Pinpoint the cell where the given text exists, returning its [X, Y] midpoint coordinate. 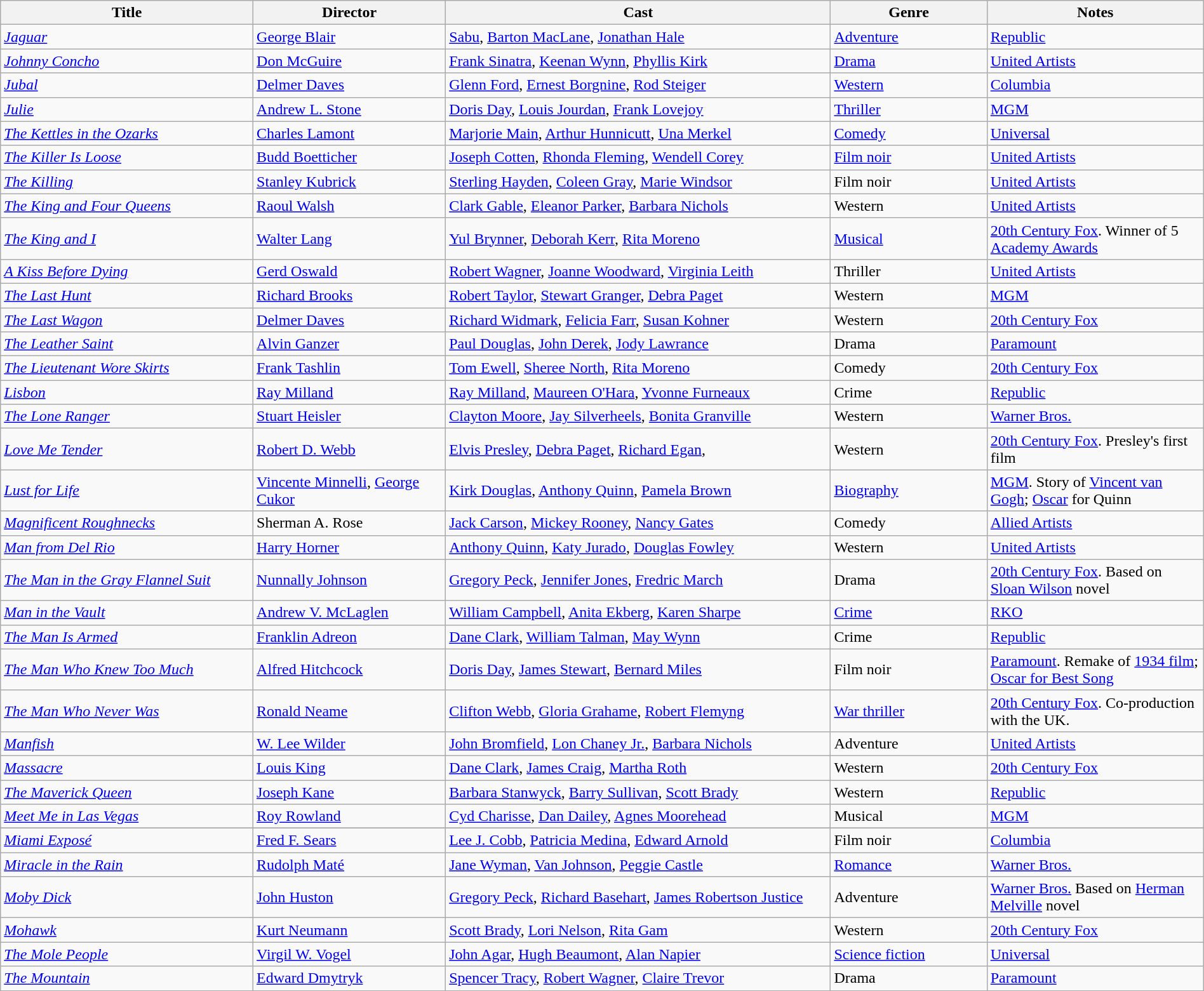
Clifton Webb, Gloria Grahame, Robert Flemyng [638, 711]
Warner Bros. Based on Herman Melville novel [1095, 898]
Glenn Ford, Ernest Borgnine, Rod Steiger [638, 85]
Walter Lang [349, 239]
Clayton Moore, Jay Silverheels, Bonita Granville [638, 416]
Dane Clark, James Craig, Martha Roth [638, 768]
Stuart Heisler [349, 416]
Title [127, 13]
Stanley Kubrick [349, 182]
Tom Ewell, Sheree North, Rita Moreno [638, 368]
The Last Wagon [127, 319]
The Man in the Gray Flannel Suit [127, 580]
John Bromfield, Lon Chaney Jr., Barbara Nichols [638, 743]
The Leather Saint [127, 344]
Dane Clark, William Talman, May Wynn [638, 637]
Johnny Concho [127, 61]
Sterling Hayden, Coleen Gray, Marie Windsor [638, 182]
Yul Brynner, Deborah Kerr, Rita Moreno [638, 239]
Science fiction [909, 954]
Sabu, Barton MacLane, Jonathan Hale [638, 37]
W. Lee Wilder [349, 743]
Kirk Douglas, Anthony Quinn, Pamela Brown [638, 490]
Romance [909, 865]
Gregory Peck, Jennifer Jones, Fredric March [638, 580]
The Maverick Queen [127, 792]
Man in the Vault [127, 613]
Charles Lamont [349, 133]
Lee J. Cobb, Patricia Medina, Edward Arnold [638, 841]
Scott Brady, Lori Nelson, Rita Gam [638, 930]
Biography [909, 490]
The King and I [127, 239]
20th Century Fox. Co-production with the UK. [1095, 711]
John Agar, Hugh Beaumont, Alan Napier [638, 954]
Julie [127, 109]
John Huston [349, 898]
Alvin Ganzer [349, 344]
Harry Horner [349, 547]
Richard Brooks [349, 295]
Nunnally Johnson [349, 580]
RKO [1095, 613]
Frank Tashlin [349, 368]
Lisbon [127, 392]
Kurt Neumann [349, 930]
Robert Wagner, Joanne Woodward, Virginia Leith [638, 271]
Genre [909, 13]
Joseph Cotten, Rhonda Fleming, Wendell Corey [638, 157]
Love Me Tender [127, 449]
Budd Boetticher [349, 157]
Cyd Charisse, Dan Dailey, Agnes Moorehead [638, 816]
Richard Widmark, Felicia Farr, Susan Kohner [638, 319]
Fred F. Sears [349, 841]
George Blair [349, 37]
The Last Hunt [127, 295]
Allied Artists [1095, 523]
Doris Day, Louis Jourdan, Frank Lovejoy [638, 109]
MGM. Story of Vincent van Gogh; Oscar for Quinn [1095, 490]
Ray Milland, Maureen O'Hara, Yvonne Furneaux [638, 392]
The Mountain [127, 978]
Massacre [127, 768]
Roy Rowland [349, 816]
Jaguar [127, 37]
Rudolph Maté [349, 865]
Robert Taylor, Stewart Granger, Debra Paget [638, 295]
The Killing [127, 182]
Don McGuire [349, 61]
The Man Who Never Was [127, 711]
Spencer Tracy, Robert Wagner, Claire Trevor [638, 978]
The Man Is Armed [127, 637]
Alfred Hitchcock [349, 669]
Paul Douglas, John Derek, Jody Lawrance [638, 344]
The Kettles in the Ozarks [127, 133]
Ray Milland [349, 392]
Lust for Life [127, 490]
Marjorie Main, Arthur Hunnicutt, Una Merkel [638, 133]
The Lieutenant Wore Skirts [127, 368]
Mohawk [127, 930]
Jane Wyman, Van Johnson, Peggie Castle [638, 865]
Barbara Stanwyck, Barry Sullivan, Scott Brady [638, 792]
Miracle in the Rain [127, 865]
Vincente Minnelli, George Cukor [349, 490]
Joseph Kane [349, 792]
Andrew V. McLaglen [349, 613]
Robert D. Webb [349, 449]
War thriller [909, 711]
Anthony Quinn, Katy Jurado, Douglas Fowley [638, 547]
Edward Dmytryk [349, 978]
20th Century Fox. Based on Sloan Wilson novel [1095, 580]
Franklin Adreon [349, 637]
Frank Sinatra, Keenan Wynn, Phyllis Kirk [638, 61]
Andrew L. Stone [349, 109]
Doris Day, James Stewart, Bernard Miles [638, 669]
Clark Gable, Eleanor Parker, Barbara Nichols [638, 206]
Raoul Walsh [349, 206]
Elvis Presley, Debra Paget, Richard Egan, [638, 449]
Man from Del Rio [127, 547]
Jubal [127, 85]
Miami Exposé [127, 841]
Gerd Oswald [349, 271]
Magnificent Roughnecks [127, 523]
The Man Who Knew Too Much [127, 669]
Moby Dick [127, 898]
Cast [638, 13]
Director [349, 13]
Paramount. Remake of 1934 film; Oscar for Best Song [1095, 669]
Meet Me in Las Vegas [127, 816]
The King and Four Queens [127, 206]
Notes [1095, 13]
20th Century Fox. Presley's first film [1095, 449]
The Lone Ranger [127, 416]
Manfish [127, 743]
Gregory Peck, Richard Basehart, James Robertson Justice [638, 898]
A Kiss Before Dying [127, 271]
The Mole People [127, 954]
Sherman A. Rose [349, 523]
20th Century Fox. Winner of 5 Academy Awards [1095, 239]
Jack Carson, Mickey Rooney, Nancy Gates [638, 523]
Louis King [349, 768]
The Killer Is Loose [127, 157]
Ronald Neame [349, 711]
Virgil W. Vogel [349, 954]
William Campbell, Anita Ekberg, Karen Sharpe [638, 613]
